For the text-containing cell, return its midpoint in (x, y) coordinate format. 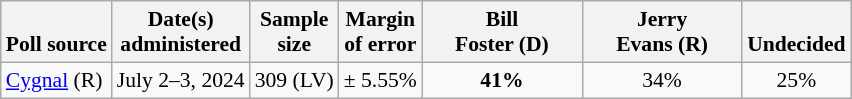
Undecided (796, 32)
41% (502, 80)
Marginof error (380, 32)
July 2–3, 2024 (181, 80)
JerryEvans (R) (662, 32)
Cygnal (R) (56, 80)
34% (662, 80)
25% (796, 80)
309 (LV) (294, 80)
BillFoster (D) (502, 32)
Poll source (56, 32)
± 5.55% (380, 80)
Date(s)administered (181, 32)
Samplesize (294, 32)
